Identify which cell holds the provided text, then report its (x, y) central coordinate. 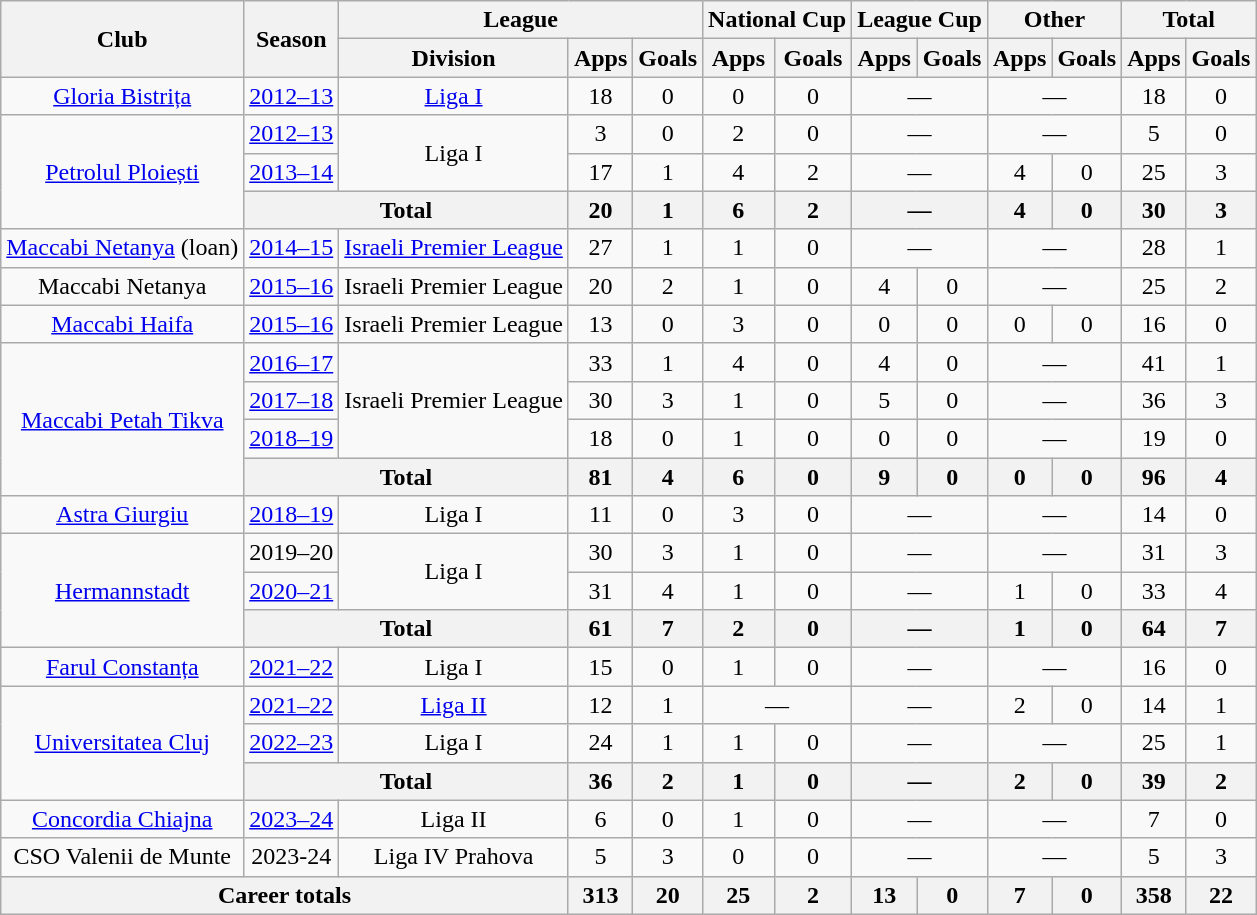
11 (600, 515)
22 (1221, 895)
2023–24 (292, 819)
2016–17 (292, 362)
15 (600, 667)
28 (1154, 248)
12 (600, 705)
27 (600, 248)
9 (884, 477)
2023-24 (292, 857)
Maccabi Netanya (122, 286)
Other (1054, 20)
41 (1154, 362)
2020–21 (292, 591)
Maccabi Haifa (122, 324)
17 (600, 172)
2014–15 (292, 248)
Maccabi Petah Tikva (122, 419)
39 (1154, 781)
358 (1154, 895)
19 (1154, 438)
Gloria Bistrița (122, 96)
24 (600, 743)
Concordia Chiajna (122, 819)
2022–23 (292, 743)
96 (1154, 477)
2013–14 (292, 172)
2017–18 (292, 400)
League Cup (920, 20)
League (521, 20)
Farul Constanța (122, 667)
Career totals (285, 895)
Division (454, 58)
CSO Valenii de Munte (122, 857)
61 (600, 629)
Hermannstadt (122, 591)
Maccabi Netanya (loan) (122, 248)
64 (1154, 629)
Club (122, 39)
National Cup (778, 20)
Liga IV Prahova (454, 857)
Astra Giurgiu (122, 515)
Season (292, 39)
Petrolul Ploiești (122, 172)
81 (600, 477)
Universitatea Cluj (122, 743)
313 (600, 895)
2019–20 (292, 553)
